Determine the (X, Y) coordinate at the center of the cell enclosing the given text.  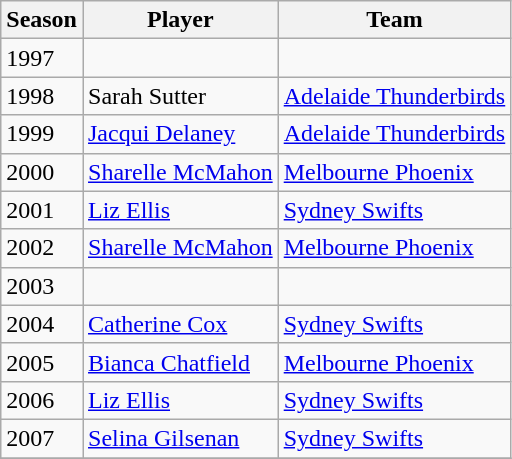
2000 (42, 172)
2006 (42, 400)
Season (42, 20)
2002 (42, 248)
2004 (42, 324)
Team (394, 20)
1999 (42, 134)
Sarah Sutter (180, 96)
Catherine Cox (180, 324)
1998 (42, 96)
2003 (42, 286)
Selina Gilsenan (180, 438)
Jacqui Delaney (180, 134)
Bianca Chatfield (180, 362)
2005 (42, 362)
2001 (42, 210)
Player (180, 20)
1997 (42, 58)
2007 (42, 438)
